For the text-containing cell, return its midpoint in [X, Y] coordinate format. 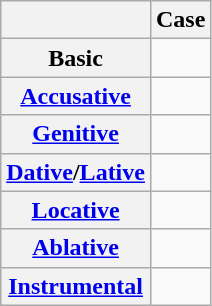
Ablative [76, 248]
Instrumental [76, 286]
Case [180, 20]
Genitive [76, 134]
Dative/Lative [76, 172]
Accusative [76, 96]
Basic [76, 58]
Locative [76, 210]
